Identify which cell holds the provided text, then report its [X, Y] central coordinate. 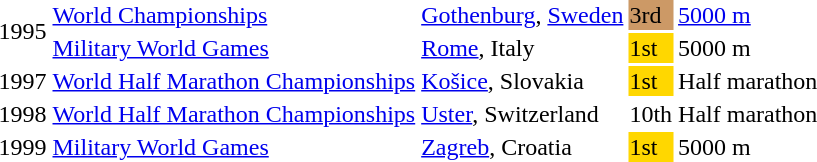
Zagreb, Croatia [522, 147]
Košice, Slovakia [522, 81]
Uster, Switzerland [522, 114]
World Championships [234, 15]
Gothenburg, Sweden [522, 15]
3rd [651, 15]
10th [651, 114]
Rome, Italy [522, 48]
